Scan for the cell matching the given text and deliver its (x, y) coordinate at center. 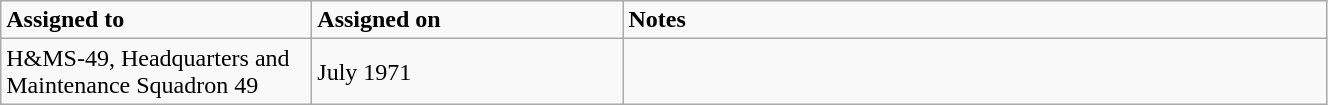
Assigned on (468, 20)
Notes (975, 20)
July 1971 (468, 72)
H&MS-49, Headquarters and Maintenance Squadron 49 (156, 72)
Assigned to (156, 20)
